Identify which cell holds the provided text, then report its [x, y] central coordinate. 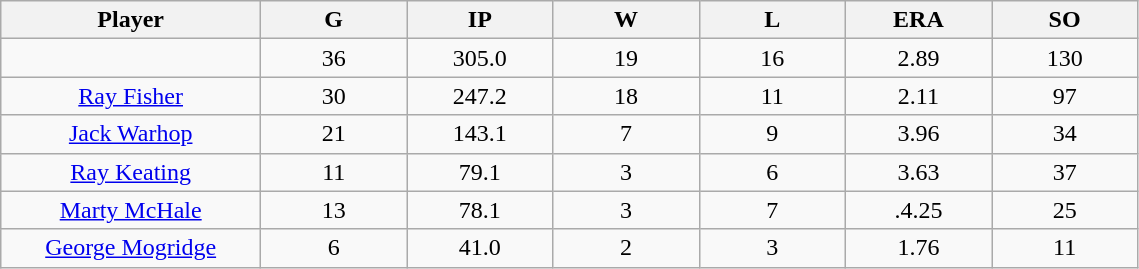
19 [626, 58]
130 [1065, 58]
2.89 [918, 58]
Jack Warhop [131, 134]
G [334, 20]
78.1 [480, 210]
2 [626, 248]
Ray Keating [131, 172]
ERA [918, 20]
3.63 [918, 172]
9 [772, 134]
16 [772, 58]
13 [334, 210]
Player [131, 20]
97 [1065, 96]
George Mogridge [131, 248]
L [772, 20]
30 [334, 96]
37 [1065, 172]
.4.25 [918, 210]
143.1 [480, 134]
SO [1065, 20]
1.76 [918, 248]
36 [334, 58]
41.0 [480, 248]
IP [480, 20]
25 [1065, 210]
18 [626, 96]
79.1 [480, 172]
Marty McHale [131, 210]
Ray Fisher [131, 96]
2.11 [918, 96]
3.96 [918, 134]
21 [334, 134]
W [626, 20]
247.2 [480, 96]
305.0 [480, 58]
34 [1065, 134]
